Locate the cell with the specified text and output its (x, y) center coordinate. 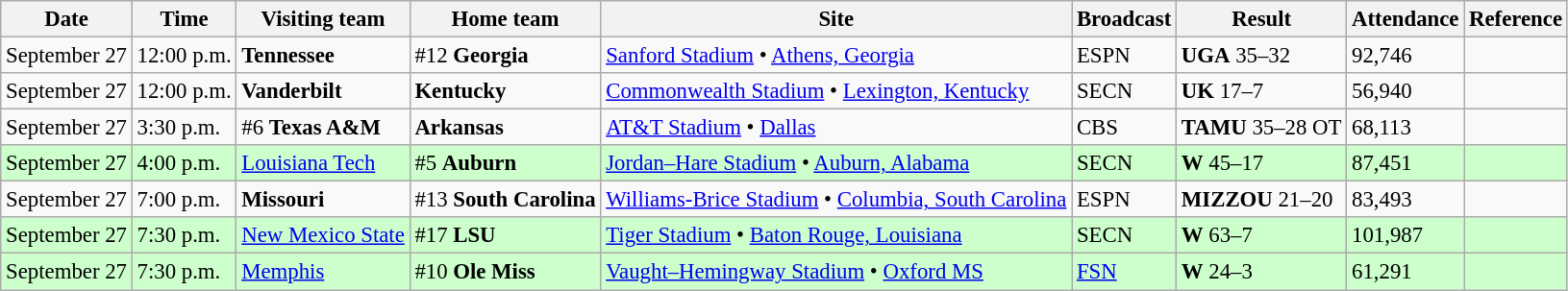
Tiger Stadium • Baton Rouge, Louisiana (836, 235)
CBS (1125, 128)
7:00 p.m. (185, 200)
Date (66, 19)
TAMU 35–28 OT (1261, 128)
Arkansas (506, 128)
Vanderbilt (323, 91)
92,746 (1406, 56)
#17 LSU (506, 235)
Missouri (323, 200)
Jordan–Hare Stadium • Auburn, Alabama (836, 163)
Reference (1516, 19)
Sanford Stadium • Athens, Georgia (836, 56)
#13 South Carolina (506, 200)
87,451 (1406, 163)
101,987 (1406, 235)
AT&T Stadium • Dallas (836, 128)
#12 Georgia (506, 56)
W 63–7 (1261, 235)
#10 Ole Miss (506, 272)
#5 Auburn (506, 163)
Attendance (1406, 19)
68,113 (1406, 128)
3:30 p.m. (185, 128)
61,291 (1406, 272)
Memphis (323, 272)
4:00 p.m. (185, 163)
MIZZOU 21–20 (1261, 200)
Louisiana Tech (323, 163)
83,493 (1406, 200)
W 45–17 (1261, 163)
UK 17–7 (1261, 91)
W 24–3 (1261, 272)
Result (1261, 19)
Time (185, 19)
#6 Texas A&M (323, 128)
Visiting team (323, 19)
FSN (1125, 272)
Home team (506, 19)
UGA 35–32 (1261, 56)
Broadcast (1125, 19)
Site (836, 19)
Commonwealth Stadium • Lexington, Kentucky (836, 91)
New Mexico State (323, 235)
Vaught–Hemingway Stadium • Oxford MS (836, 272)
Tennessee (323, 56)
Kentucky (506, 91)
Williams-Brice Stadium • Columbia, South Carolina (836, 200)
56,940 (1406, 91)
